For the text-containing cell, return its midpoint in [X, Y] coordinate format. 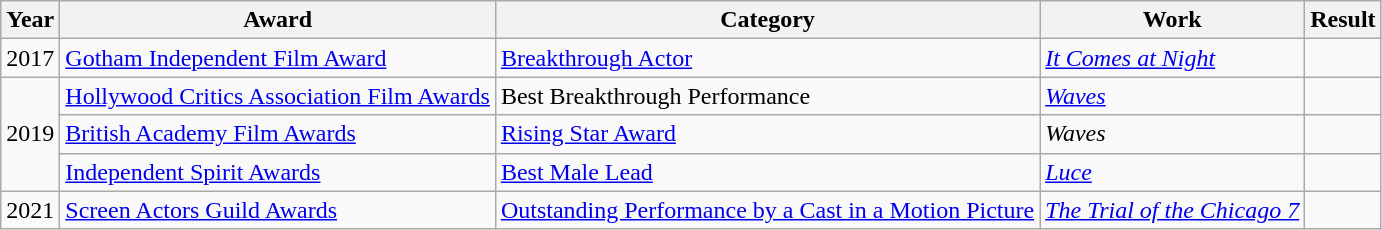
2017 [30, 58]
The Trial of the Chicago 7 [1172, 210]
It Comes at Night [1172, 58]
Best Breakthrough Performance [767, 96]
Luce [1172, 172]
Category [767, 20]
Work [1172, 20]
Best Male Lead [767, 172]
Breakthrough Actor [767, 58]
Award [278, 20]
Hollywood Critics Association Film Awards [278, 96]
Gotham Independent Film Award [278, 58]
Outstanding Performance by a Cast in a Motion Picture [767, 210]
Independent Spirit Awards [278, 172]
Rising Star Award [767, 134]
Screen Actors Guild Awards [278, 210]
2019 [30, 134]
Year [30, 20]
Result [1343, 20]
2021 [30, 210]
British Academy Film Awards [278, 134]
